Extract the [x, y] coordinate from the center of the cell holding the provided text.  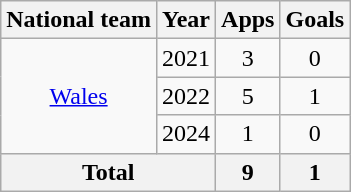
9 [248, 172]
Apps [248, 20]
Total [108, 172]
2021 [186, 58]
2022 [186, 96]
National team [79, 20]
Wales [79, 96]
2024 [186, 134]
Goals [315, 20]
Year [186, 20]
5 [248, 96]
3 [248, 58]
